Return (X, Y) of the center of cell containing provided text 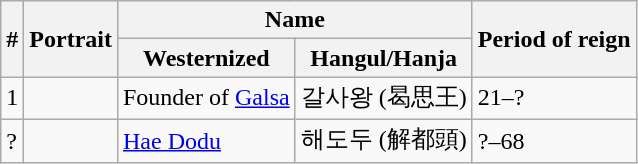
Westernized (206, 58)
1 (12, 98)
갈사왕 (曷思王) (384, 98)
Period of reign (554, 39)
# (12, 39)
Hangul/Hanja (384, 58)
Founder of Galsa (206, 98)
Hae Dodu (206, 140)
해도두 (解都頭) (384, 140)
Portrait (71, 39)
21–? (554, 98)
Name (294, 20)
? (12, 140)
?–68 (554, 140)
